Scan for the cell matching the given text and deliver its (X, Y) coordinate at center. 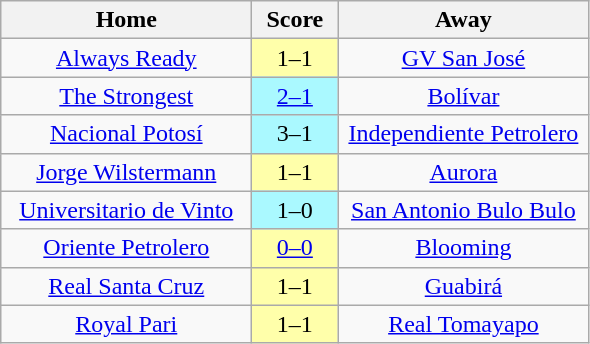
Aurora (464, 172)
The Strongest (126, 96)
Royal Pari (126, 324)
San Antonio Bulo Bulo (464, 210)
0–0 (295, 248)
3–1 (295, 134)
Universitario de Vinto (126, 210)
Home (126, 20)
Always Ready (126, 58)
Real Santa Cruz (126, 286)
Real Tomayapo (464, 324)
Oriente Petrolero (126, 248)
Jorge Wilstermann (126, 172)
Independiente Petrolero (464, 134)
Nacional Potosí (126, 134)
1–0 (295, 210)
GV San José (464, 58)
Guabirá (464, 286)
Score (295, 20)
2–1 (295, 96)
Away (464, 20)
Blooming (464, 248)
Bolívar (464, 96)
